Pinpoint the cell where the given text exists, returning its (x, y) midpoint coordinate. 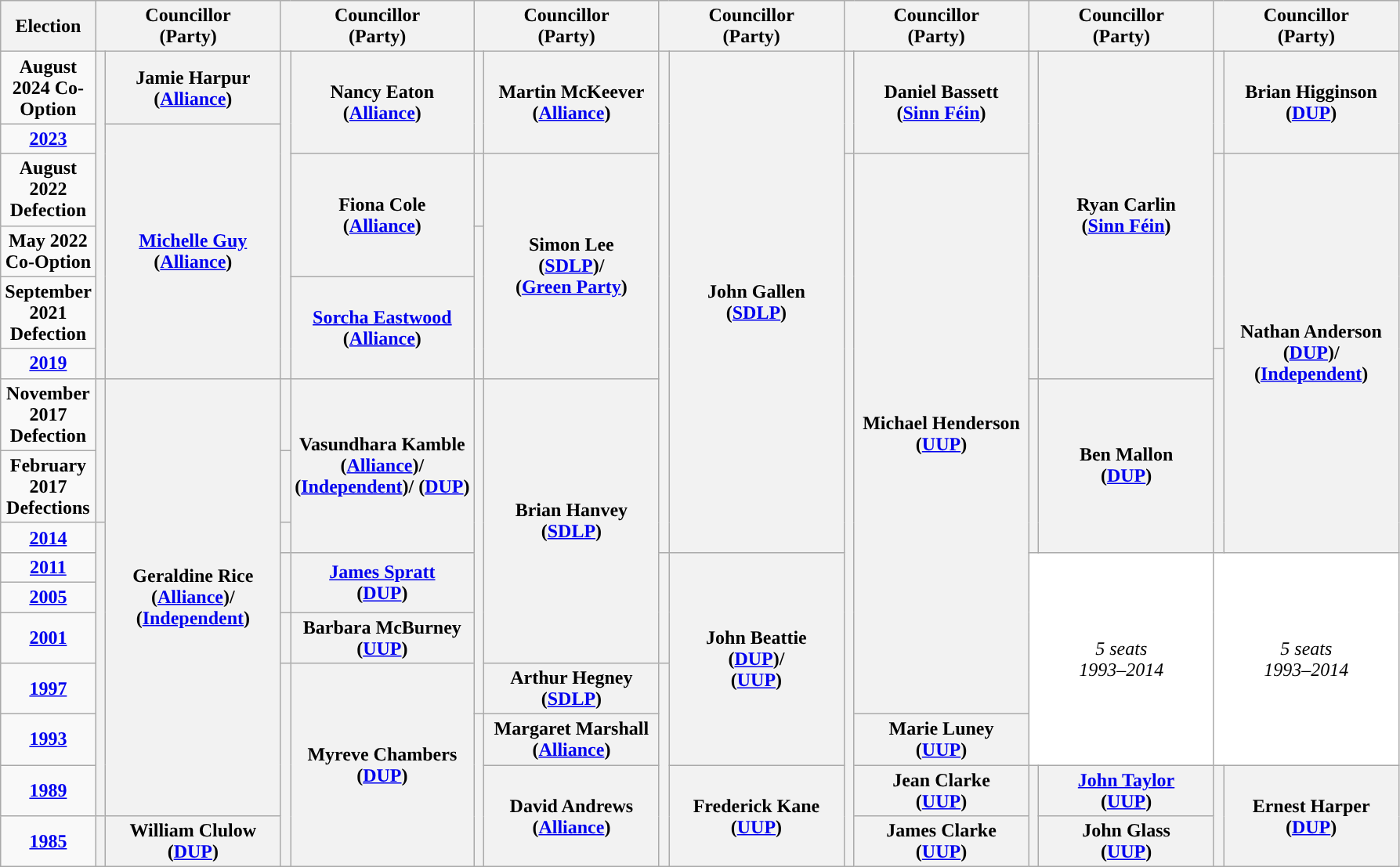
Jamie Harpur (Alliance) (194, 88)
2005 (49, 597)
Ernest Harper (DUP) (1311, 816)
John Taylor (UUP) (1127, 791)
Michelle Guy (Alliance) (194, 251)
May 2022 Co-Option (49, 251)
Vasundhara Kamble (Alliance)/ (Independent)/ (DUP) (382, 465)
Brian Higginson (DUP) (1311, 103)
Martin McKeever (Alliance) (572, 103)
John Gallen (SDLP) (757, 302)
August 2024 Co-Option (49, 88)
Daniel Bassett (Sinn Féin) (942, 103)
Barbara McBurney (UUP) (382, 638)
November 2017 Defection (49, 414)
2001 (49, 638)
Marie Luney (UUP) (942, 739)
Myreve Chambers (DUP) (382, 765)
Sorcha Eastwood (Alliance) (382, 327)
Election (49, 27)
1997 (49, 689)
Geraldine Rice (Alliance)/ (Independent) (194, 597)
Arthur Hegney (SDLP) (572, 689)
Nathan Anderson (DUP)/ (Independent) (1311, 352)
February 2017 Defections (49, 486)
Margaret Marshall (Alliance) (572, 739)
Simon Lee (SDLP)/ (Green Party) (572, 266)
September 2021 Defection (49, 312)
1989 (49, 791)
James Spratt (DUP) (382, 582)
1985 (49, 841)
David Andrews (Alliance) (572, 816)
2023 (49, 139)
Jean Clarke (UUP) (942, 791)
Ben Mallon (DUP) (1127, 465)
2019 (49, 363)
Nancy Eaton (Alliance) (382, 103)
August 2022 Defection (49, 190)
Ryan Carlin (Sinn Féin) (1127, 215)
John Beattie (DUP)/ (UUP) (757, 658)
Frederick Kane (UUP) (757, 816)
John Glass (UUP) (1127, 841)
Brian Hanvey (SDLP) (572, 520)
James Clarke (UUP) (942, 841)
2014 (49, 537)
1993 (49, 739)
Fiona Cole (Alliance) (382, 215)
Michael Henderson (UUP) (942, 434)
William Clulow (DUP) (194, 841)
2011 (49, 567)
